Return the [x, y] coordinate for the center point of the cell that contains the specified text.  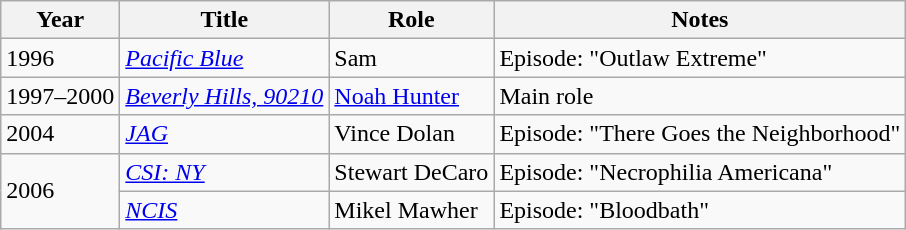
Episode: "Outlaw Extreme" [700, 58]
2004 [60, 134]
NCIS [224, 210]
Noah Hunter [412, 96]
Sam [412, 58]
1996 [60, 58]
CSI: NY [224, 172]
Notes [700, 20]
Episode: "Necrophilia Americana" [700, 172]
JAG [224, 134]
Episode: "There Goes the Neighborhood" [700, 134]
Title [224, 20]
Episode: "Bloodbath" [700, 210]
Beverly Hills, 90210 [224, 96]
Vince Dolan [412, 134]
Main role [700, 96]
1997–2000 [60, 96]
Year [60, 20]
Pacific Blue [224, 58]
Role [412, 20]
Stewart DeCaro [412, 172]
Mikel Mawher [412, 210]
2006 [60, 191]
